Output the [X, Y] coordinate of the center of the cell containing the given text.  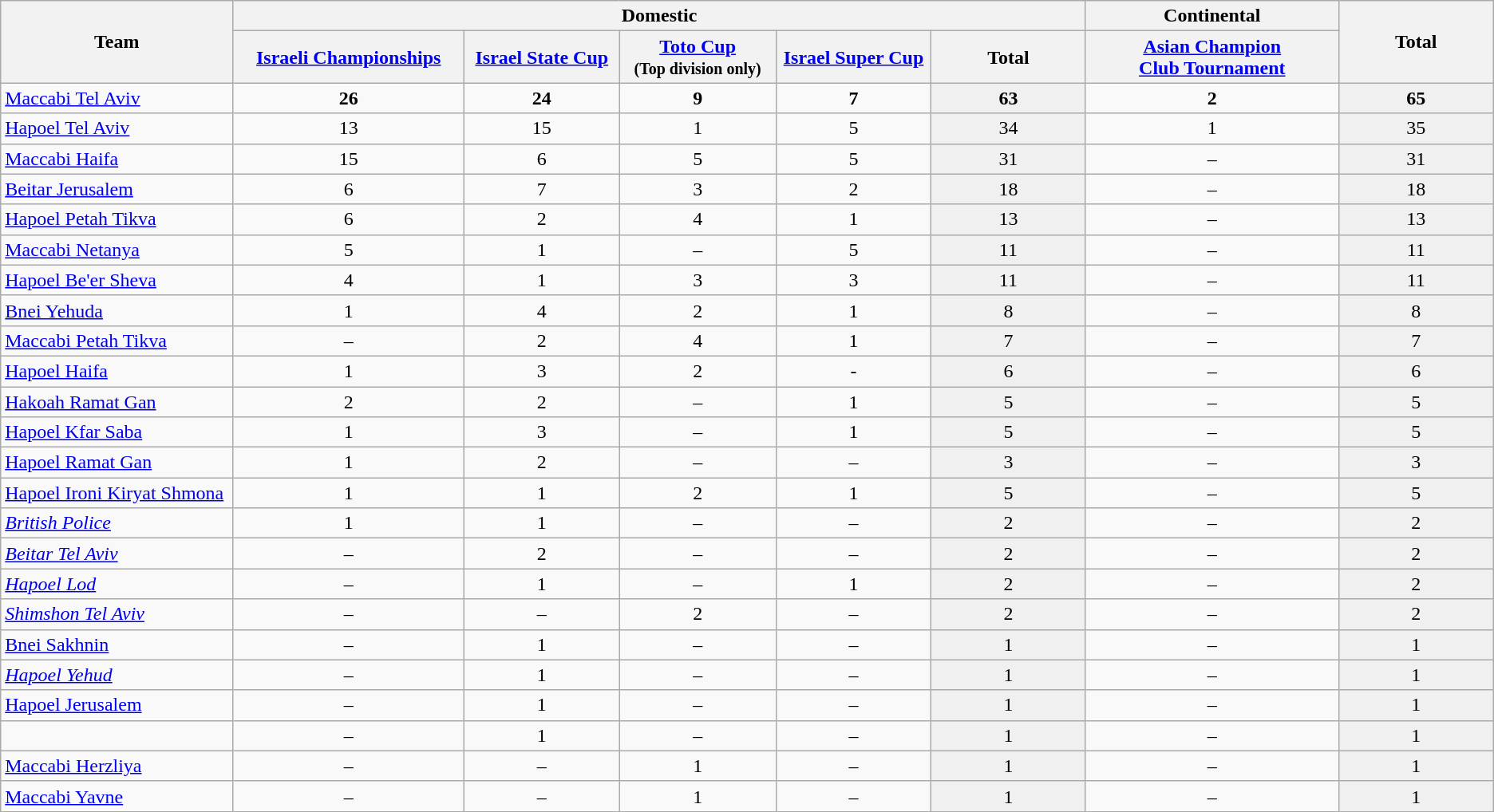
Shimshon Tel Aviv [117, 614]
Team [117, 41]
34 [1008, 128]
Toto Cup(Top division only) [698, 57]
Maccabi Tel Aviv [117, 98]
Hapoel Ramat Gan [117, 463]
Hapoel Jerusalem [117, 705]
Hapoel Yehud [117, 675]
Israeli Championships [349, 57]
26 [349, 98]
24 [542, 98]
Hakoah Ramat Gan [117, 401]
Maccabi Netanya [117, 250]
- [854, 371]
Israel State Cup [542, 57]
Bnei Yehuda [117, 310]
Hapoel Be'er Sheva [117, 280]
Maccabi Yavne [117, 796]
Continental [1211, 16]
Hapoel Petah Tikva [117, 219]
35 [1416, 128]
Beitar Jerusalem [117, 189]
Maccabi Petah Tikva [117, 341]
9 [698, 98]
Maccabi Herzliya [117, 766]
Beitar Tel Aviv [117, 554]
British Police [117, 523]
Hapoel Tel Aviv [117, 128]
65 [1416, 98]
63 [1008, 98]
Bnei Sakhnin [117, 644]
Asian ChampionClub Tournament [1211, 57]
Domestic [659, 16]
Maccabi Haifa [117, 159]
Hapoel Haifa [117, 371]
Hapoel Kfar Saba [117, 432]
Hapoel Ironi Kiryat Shmona [117, 493]
Israel Super Cup [854, 57]
Hapoel Lod [117, 584]
